Determine the (X, Y) coordinate at the center of the cell enclosing the given text.  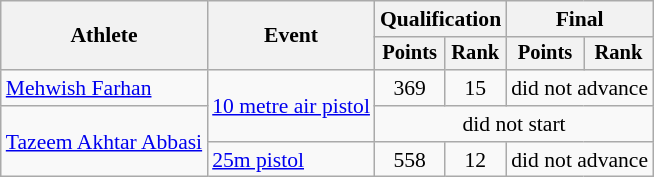
Athlete (104, 36)
did not advance (580, 88)
Event (291, 36)
Mehwish Farhan (104, 88)
did not start (514, 124)
10 metre air pistol (291, 106)
Final (580, 19)
Qualification (440, 19)
15 (475, 88)
369 (410, 88)
Tazeem Akhtar Abbasi (104, 142)
